Pinpoint the cell where the given text exists, returning its (X, Y) midpoint coordinate. 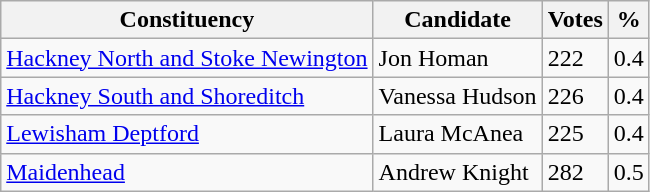
Candidate (458, 20)
226 (575, 96)
Hackney North and Stoke Newington (187, 58)
225 (575, 134)
222 (575, 58)
Jon Homan (458, 58)
282 (575, 172)
Laura McAnea (458, 134)
Lewisham Deptford (187, 134)
Vanessa Hudson (458, 96)
Maidenhead (187, 172)
% (628, 20)
0.5 (628, 172)
Constituency (187, 20)
Andrew Knight (458, 172)
Votes (575, 20)
Hackney South and Shoreditch (187, 96)
